From the cell containing the given text, extract its center point as [x, y] coordinate. 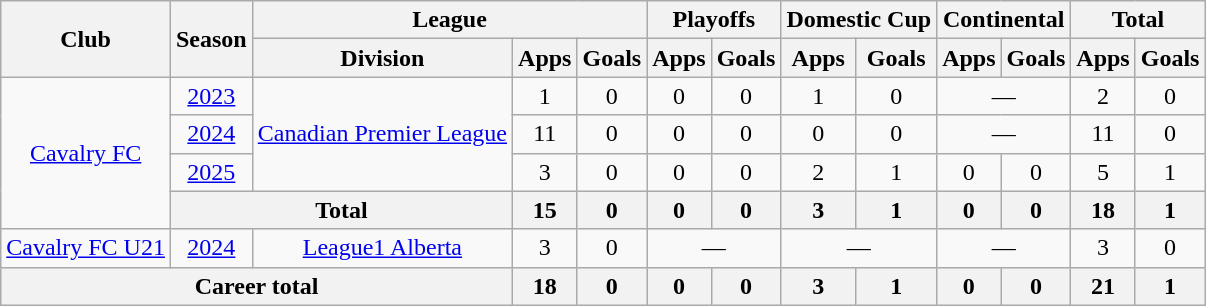
Continental [1004, 20]
Domestic Cup [859, 20]
Cavalry FC U21 [86, 248]
Playoffs [714, 20]
15 [545, 210]
Canadian Premier League [382, 134]
2025 [211, 172]
Career total [257, 286]
League [449, 20]
Cavalry FC [86, 153]
21 [1103, 286]
Division [382, 58]
League1 Alberta [382, 248]
5 [1103, 172]
2023 [211, 96]
Season [211, 39]
Club [86, 39]
